Pinpoint the cell where the given text exists, returning its [X, Y] midpoint coordinate. 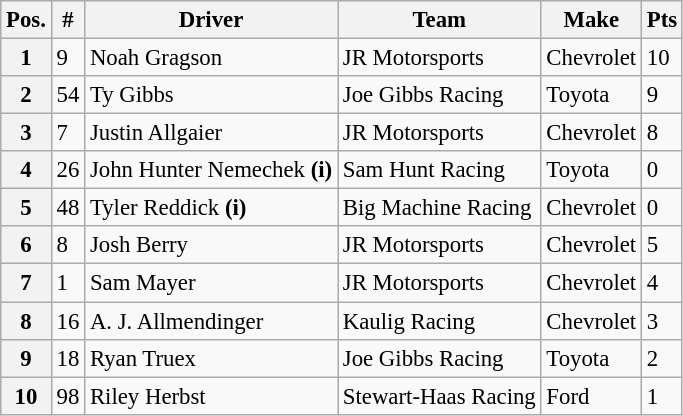
Ty Gibbs [212, 95]
Pts [662, 20]
Big Machine Racing [440, 208]
Kaulig Racing [440, 321]
26 [68, 170]
6 [26, 245]
Make [591, 20]
48 [68, 208]
54 [68, 95]
Sam Hunt Racing [440, 170]
John Hunter Nemechek (i) [212, 170]
16 [68, 321]
Tyler Reddick (i) [212, 208]
A. J. Allmendinger [212, 321]
98 [68, 396]
Sam Mayer [212, 283]
Ford [591, 396]
Team [440, 20]
Josh Berry [212, 245]
Driver [212, 20]
Justin Allgaier [212, 133]
Stewart-Haas Racing [440, 396]
Ryan Truex [212, 358]
18 [68, 358]
Pos. [26, 20]
Riley Herbst [212, 396]
Noah Gragson [212, 58]
# [68, 20]
